Find where the given text appears and provide that cell's center as [X, Y] coordinate. 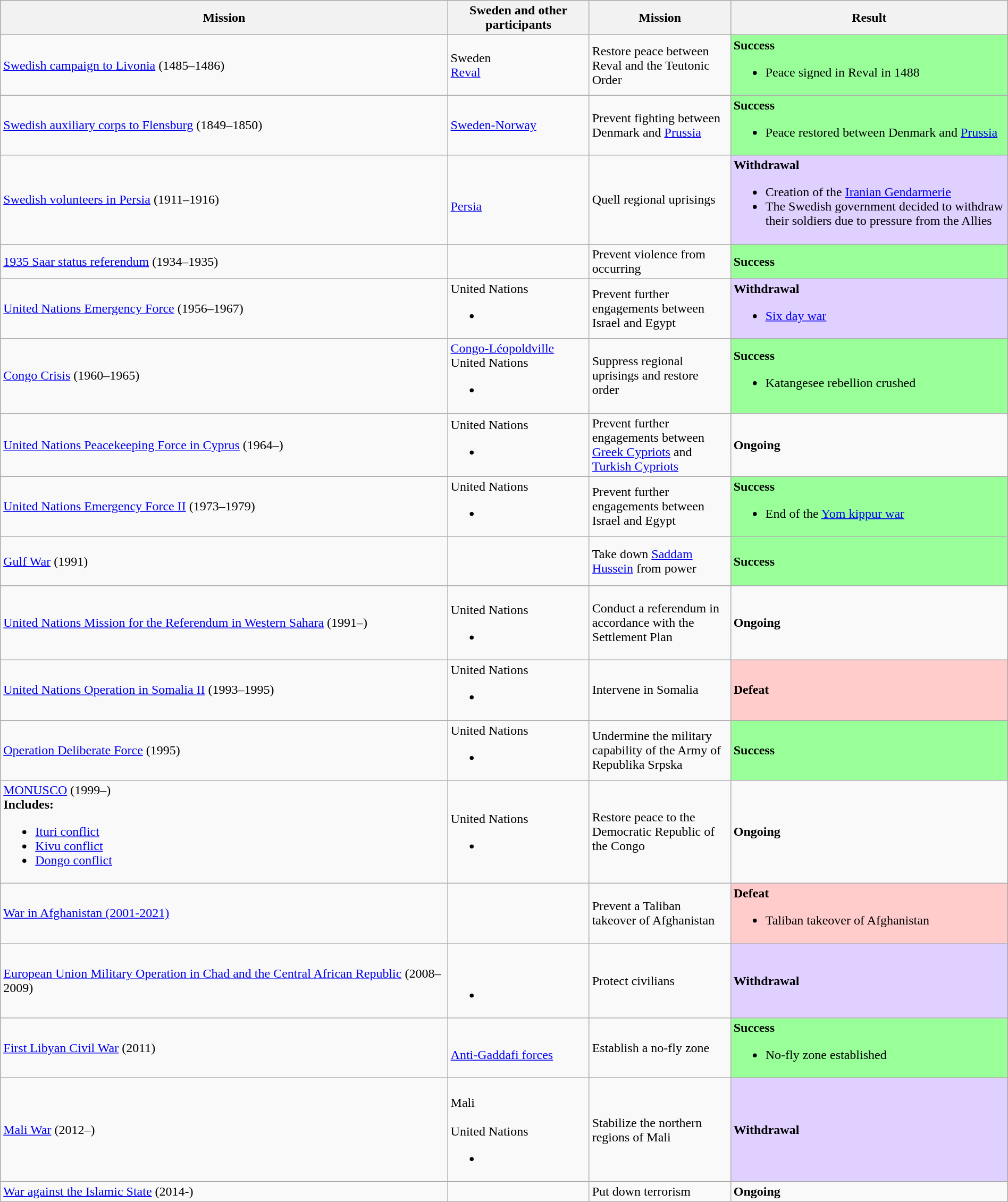
Put down terrorism [660, 1191]
United Nations Emergency Force II (1973–1979) [224, 506]
United Nations Emergency Force (1956–1967) [224, 308]
Prevent a Taliban takeover of Afghanistan [660, 913]
Sweden Reval [518, 65]
First Libyan Civil War (2011) [224, 1048]
War against the Islamic State (2014-) [224, 1191]
Swedish volunteers in Persia (1911–1916) [224, 200]
Anti-Gaddafi forces [518, 1048]
Stabilize the northern regions of Mali [660, 1130]
Undermine the military capability of the Army of Republika Srpska [660, 750]
Establish a no-fly zone [660, 1048]
SuccessPeace restored between Denmark and Prussia [869, 125]
Take down Saddam Hussein from power [660, 561]
Defeat [869, 690]
Swedish auxiliary corps to Flensburg (1849–1850) [224, 125]
Prevent violence from occurring [660, 262]
Persia [518, 200]
Conduct a referendum in accordance with the Settlement Plan [660, 623]
Sweden and other participants [518, 18]
Restore peace between Reval and the Teutonic Order [660, 65]
Suppress regional uprisings and restore order [660, 376]
Mali United Nations [518, 1130]
Result [869, 18]
WithdrawalSix day war [869, 308]
Protect civilians [660, 981]
MONUSCO (1999–)Includes:Ituri conflictKivu conflictDongo conflict [224, 832]
SuccessEnd of the Yom kippur war [869, 506]
Sweden-Norway [518, 125]
1935 Saar status referendum (1934–1935) [224, 262]
SuccessNo-fly zone established [869, 1048]
Congo-Léopoldville United Nations [518, 376]
Prevent fighting between Denmark and Prussia [660, 125]
War in Afghanistan (2001-2021) [224, 913]
European Union Military Operation in Chad and the Central African Republic (2008–2009) [224, 981]
Prevent further engagements between Greek Cypriots and Turkish Cypriots [660, 444]
DefeatTaliban takeover of Afghanistan [869, 913]
United Nations Mission for the Referendum in Western Sahara (1991–) [224, 623]
SuccessKatangesee rebellion crushed [869, 376]
Gulf War (1991) [224, 561]
Restore peace to the Democratic Republic of the Congo [660, 832]
Swedish campaign to Livonia (1485–1486) [224, 65]
Operation Deliberate Force (1995) [224, 750]
Quell regional uprisings [660, 200]
WithdrawalCreation of the Iranian GendarmerieThe Swedish government decided to withdraw their soldiers due to pressure from the Allies [869, 200]
Intervene in Somalia [660, 690]
United Nations Operation in Somalia II (1993–1995) [224, 690]
SuccessPeace signed in Reval in 1488 [869, 65]
Congo Crisis (1960–1965) [224, 376]
Mali War (2012–) [224, 1130]
United Nations Peacekeeping Force in Cyprus (1964–) [224, 444]
